Return the [X, Y] coordinate for the center point of the cell that contains the specified text.  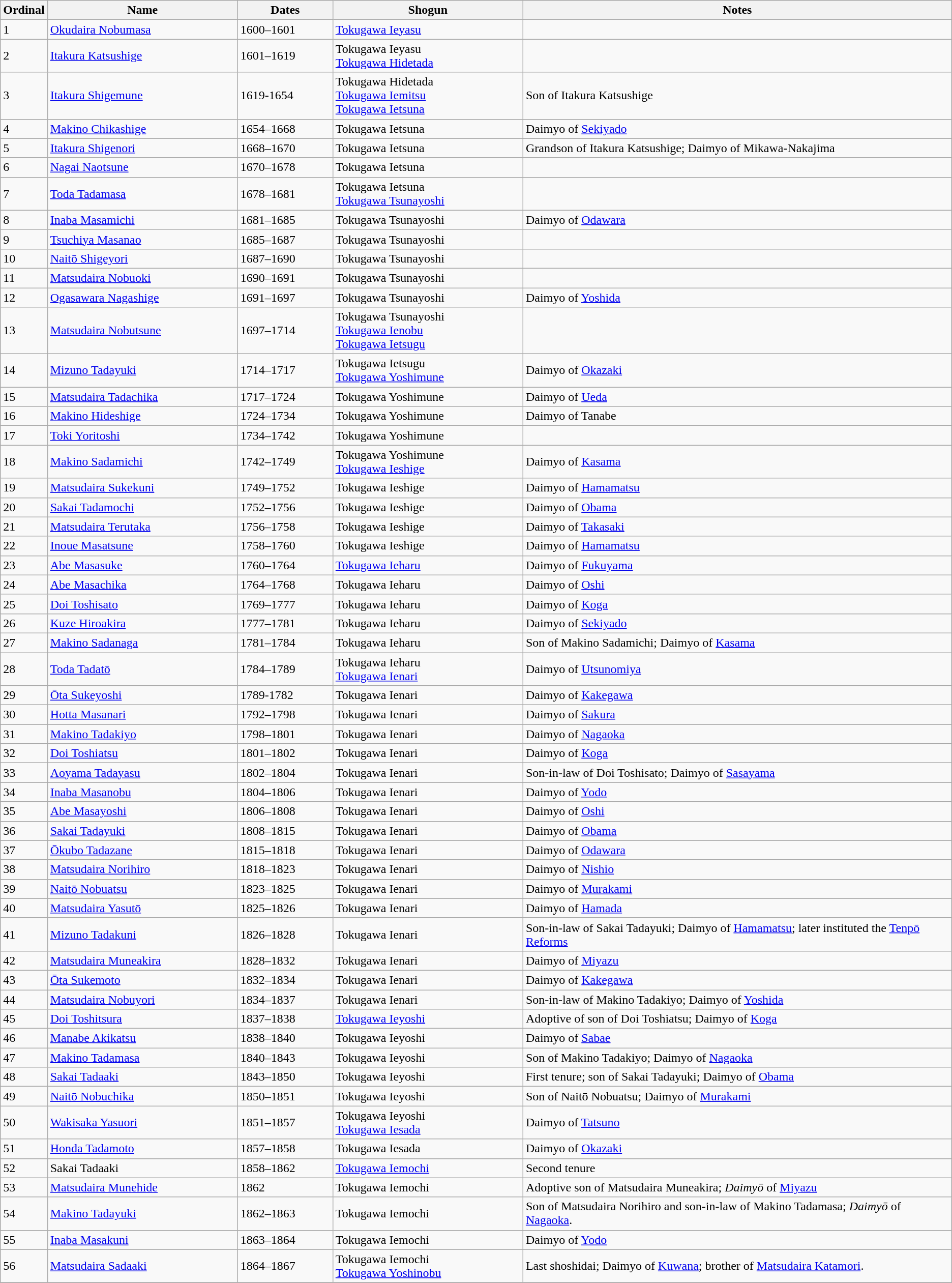
1601–1619 [285, 56]
Son-in-law of Sakai Tadayuki; Daimyo of Hamamatsu; later instituted the Tenpō Reforms [737, 934]
Tokugawa HidetadaTokugawa IemitsuTokugawa Ietsuna [428, 96]
7 [24, 193]
1756–1758 [285, 527]
1681–1685 [285, 220]
Makino Chikashige [142, 129]
1863–1864 [285, 1240]
Daimyo of Fukuyama [737, 565]
Toda Tadamasa [142, 193]
28 [24, 668]
Itakura Shigemune [142, 96]
1837–1838 [285, 1019]
Daimyo of Yoshida [737, 298]
1717–1724 [285, 397]
Makino Tadakiyo [142, 734]
16 [24, 416]
41 [24, 934]
Sakai Tadayuki [142, 831]
Mizuno Tadayuki [142, 370]
Abe Masachika [142, 585]
1858–1862 [285, 1168]
44 [24, 1000]
1734–1742 [285, 435]
1834–1837 [285, 1000]
17 [24, 435]
1784–1789 [285, 668]
31 [24, 734]
Daimyo of Sakura [737, 715]
1749–1752 [285, 488]
37 [24, 850]
Tokugawa YoshimuneTokugawa Ieshige [428, 462]
21 [24, 527]
Naitō Nobuchika [142, 1096]
1815–1818 [285, 850]
Daimyo of Nagaoka [737, 734]
1742–1749 [285, 462]
1804–1806 [285, 792]
1843–1850 [285, 1077]
11 [24, 278]
Matsudaira Sadaaki [142, 1266]
Matsudaira Sukekuni [142, 488]
Daimyo of Ueda [737, 397]
Itakura Katsushige [142, 56]
10 [24, 258]
1838–1840 [285, 1038]
1690–1691 [285, 278]
1789-1782 [285, 695]
1769–1777 [285, 604]
Makino Hideshige [142, 416]
Tokugawa IeharuTokugawa Ienari [428, 668]
Inoue Masatsune [142, 546]
Daimyo of Takasaki [737, 527]
Daimyo of Kasama [737, 462]
Tokugawa Iesada [428, 1149]
47 [24, 1058]
Last shoshidai; Daimyo of Kuwana; brother of Matsudaira Katamori. [737, 1266]
13 [24, 331]
Sakai Tadamochi [142, 507]
45 [24, 1019]
49 [24, 1096]
1862–1863 [285, 1214]
Matsudaira Tadachika [142, 397]
Son-in-law of Makino Tadakiyo; Daimyo of Yoshida [737, 1000]
1781–1784 [285, 643]
30 [24, 715]
27 [24, 643]
42 [24, 960]
56 [24, 1266]
55 [24, 1240]
1619-1654 [285, 96]
Makino Tadayuki [142, 1214]
Ordinal [24, 10]
Abe Masayoshi [142, 811]
Daimyo of Miyazu [737, 960]
1851–1857 [285, 1122]
Notes [737, 10]
1600–1601 [285, 30]
9 [24, 239]
Son of Matsudaira Norihiro and son-in-law of Makino Tadamasa; Daimyō of Nagaoka. [737, 1214]
1850–1851 [285, 1096]
Ōkubo Tadazane [142, 850]
Matsudaira Terutaka [142, 527]
Matsudaira Nobuoki [142, 278]
35 [24, 811]
Inaba Masamichi [142, 220]
Matsudaira Munehide [142, 1187]
46 [24, 1038]
6 [24, 167]
23 [24, 565]
1687–1690 [285, 258]
53 [24, 1187]
First tenure; son of Sakai Tadayuki; Daimyo of Obama [737, 1077]
Adoptive of son of Doi Toshiatsu; Daimyo of Koga [737, 1019]
Toda Tadatō [142, 668]
Tokugawa IemochiTokugawa Yoshinobu [428, 1266]
Tokugawa IeyasuTokugawa Hidetada [428, 56]
1670–1678 [285, 167]
Daimyo of Murakami [737, 889]
1802–1804 [285, 773]
Son of Makino Sadamichi; Daimyo of Kasama [737, 643]
Inaba Masakuni [142, 1240]
1828–1832 [285, 960]
Wakisaka Yasuori [142, 1122]
Daimyo of Tatsuno [737, 1122]
Matsudaira Yasutō [142, 908]
2 [24, 56]
Son of Naitō Nobuatsu; Daimyo of Murakami [737, 1096]
1825–1826 [285, 908]
1654–1668 [285, 129]
1758–1760 [285, 546]
Itakura Shigenori [142, 148]
1685–1687 [285, 239]
1764–1768 [285, 585]
Tokugawa IetsunaTokugawa Tsunayoshi [428, 193]
15 [24, 397]
Naitō Nobuatsu [142, 889]
Tokugawa Ieyasu [428, 30]
Shogun [428, 10]
1752–1756 [285, 507]
Manabe Akikatsu [142, 1038]
Tsuchiya Masanao [142, 239]
1832–1834 [285, 980]
Grandson of Itakura Katsushige; Daimyo of Mikawa-Nakajima [737, 148]
Matsudaira Norihiro [142, 869]
Dates [285, 10]
25 [24, 604]
Adoptive son of Matsudaira Muneakira; Daimyō of Miyazu [737, 1187]
Abe Masasuke [142, 565]
1862 [285, 1187]
Doi Toshisato [142, 604]
Daimyo of Tanabe [737, 416]
4 [24, 129]
Aoyama Tadayasu [142, 773]
Daimyo of Sabae [737, 1038]
Naitō Shigeyori [142, 258]
24 [24, 585]
1801–1802 [285, 753]
Honda Tadamoto [142, 1149]
1826–1828 [285, 934]
Inaba Masanobu [142, 792]
1697–1714 [285, 331]
22 [24, 546]
Name [142, 10]
Makino Tadamasa [142, 1058]
1792–1798 [285, 715]
1806–1808 [285, 811]
3 [24, 96]
26 [24, 623]
38 [24, 869]
Son-in-law of Doi Toshisato; Daimyo of Sasayama [737, 773]
48 [24, 1077]
Son of Makino Tadakiyo; Daimyo of Nagaoka [737, 1058]
52 [24, 1168]
50 [24, 1122]
33 [24, 773]
1714–1717 [285, 370]
1678–1681 [285, 193]
Daimyo of Nishio [737, 869]
51 [24, 1149]
1823–1825 [285, 889]
32 [24, 753]
Ogasawara Nagashige [142, 298]
1857–1858 [285, 1149]
1760–1764 [285, 565]
34 [24, 792]
1691–1697 [285, 298]
43 [24, 980]
Matsudaira Nobuyori [142, 1000]
Matsudaira Muneakira [142, 960]
8 [24, 220]
1864–1867 [285, 1266]
18 [24, 462]
29 [24, 695]
Toki Yoritoshi [142, 435]
Ōta Sukemoto [142, 980]
1724–1734 [285, 416]
1668–1670 [285, 148]
12 [24, 298]
54 [24, 1214]
Second tenure [737, 1168]
5 [24, 148]
20 [24, 507]
1808–1815 [285, 831]
1 [24, 30]
Matsudaira Nobutsune [142, 331]
36 [24, 831]
Okudaira Nobumasa [142, 30]
Mizuno Tadakuni [142, 934]
19 [24, 488]
Ōta Sukeyoshi [142, 695]
1840–1843 [285, 1058]
40 [24, 908]
Tokugawa IetsuguTokugawa Yoshimune [428, 370]
Doi Toshitsura [142, 1019]
1798–1801 [285, 734]
Nagai Naotsune [142, 167]
Hotta Masanari [142, 715]
Kuze Hiroakira [142, 623]
14 [24, 370]
Daimyo of Hamada [737, 908]
Makino Sadanaga [142, 643]
Tokugawa TsunayoshiTokugawa IenobuTokugawa Ietsugu [428, 331]
39 [24, 889]
Tokugawa IeyoshiTokugawa Iesada [428, 1122]
1777–1781 [285, 623]
1818–1823 [285, 869]
Son of Itakura Katsushige [737, 96]
Doi Toshiatsu [142, 753]
Makino Sadamichi [142, 462]
Daimyo of Utsunomiya [737, 668]
